Return [X, Y] of the center of cell containing provided text 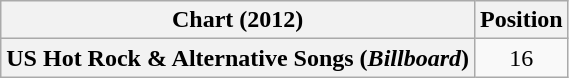
16 [521, 58]
US Hot Rock & Alternative Songs (Billboard) [238, 58]
Chart (2012) [238, 20]
Position [521, 20]
